For the text-containing cell, return its midpoint in (X, Y) coordinate format. 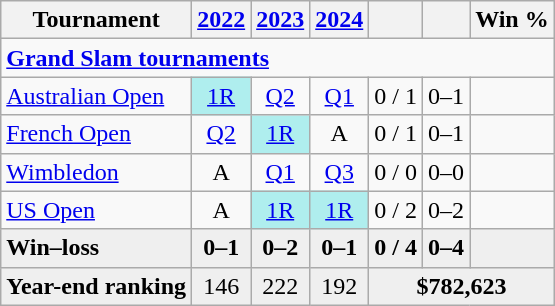
Win–loss (96, 248)
0–4 (446, 248)
0 / 4 (396, 248)
US Open (96, 210)
222 (280, 286)
2022 (222, 20)
0 / 0 (396, 172)
French Open (96, 134)
Win % (512, 20)
146 (222, 286)
$782,623 (462, 286)
Tournament (96, 20)
Wimbledon (96, 172)
2023 (280, 20)
192 (340, 286)
0–0 (446, 172)
2024 (340, 20)
0 / 2 (396, 210)
Grand Slam tournaments (278, 58)
Year-end ranking (96, 286)
Q3 (340, 172)
Australian Open (96, 96)
